Capture the cell that displays the provided text and extract its [X, Y] central coordinate. 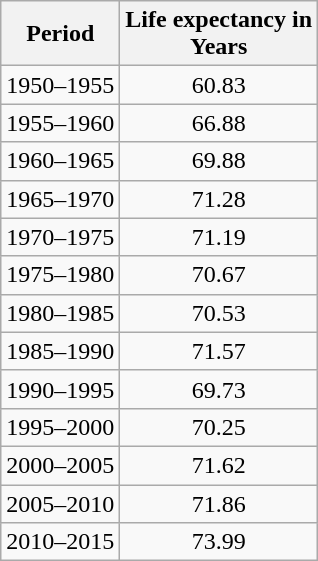
1955–1960 [60, 123]
73.99 [219, 542]
1985–1990 [60, 351]
Life expectancy inYears [219, 34]
2005–2010 [60, 503]
71.62 [219, 465]
1995–2000 [60, 427]
Period [60, 34]
1950–1955 [60, 85]
2000–2005 [60, 465]
1990–1995 [60, 389]
60.83 [219, 85]
70.53 [219, 313]
2010–2015 [60, 542]
1975–1980 [60, 275]
69.73 [219, 389]
71.19 [219, 237]
1960–1965 [60, 161]
1965–1970 [60, 199]
69.88 [219, 161]
1980–1985 [60, 313]
71.57 [219, 351]
66.88 [219, 123]
70.67 [219, 275]
71.86 [219, 503]
1970–1975 [60, 237]
71.28 [219, 199]
70.25 [219, 427]
